Identify which cell holds the provided text, then report its [x, y] central coordinate. 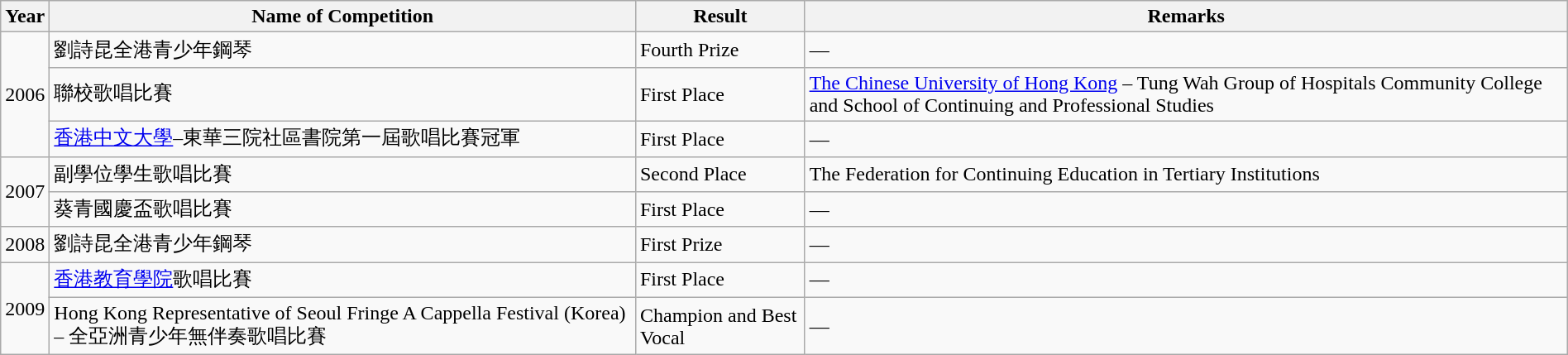
Fourth Prize [719, 50]
副學位學生歌唱比賽 [342, 174]
葵青國慶盃歌唱比賽 [342, 210]
2006 [25, 94]
2009 [25, 309]
聯校歌唱比賽 [342, 94]
First Prize [719, 245]
香港教育學院歌唱比賽 [342, 280]
The Chinese University of Hong Kong – Tung Wah Group of Hospitals Community College and School of Continuing and Professional Studies [1186, 94]
Hong Kong Representative of Seoul Fringe A Cappella Festival (Korea) – 全亞洲青少年無伴奏歌唱比賽 [342, 326]
Champion and Best Vocal [719, 326]
Result [719, 17]
Second Place [719, 174]
香港中文大學–東華三院社區書院第一屆歌唱比賽冠軍 [342, 139]
2008 [25, 245]
Name of Competition [342, 17]
Year [25, 17]
The Federation for Continuing Education in Tertiary Institutions [1186, 174]
2007 [25, 192]
Remarks [1186, 17]
